Return the (X, Y) coordinate for the center point of the cell that contains the specified text.  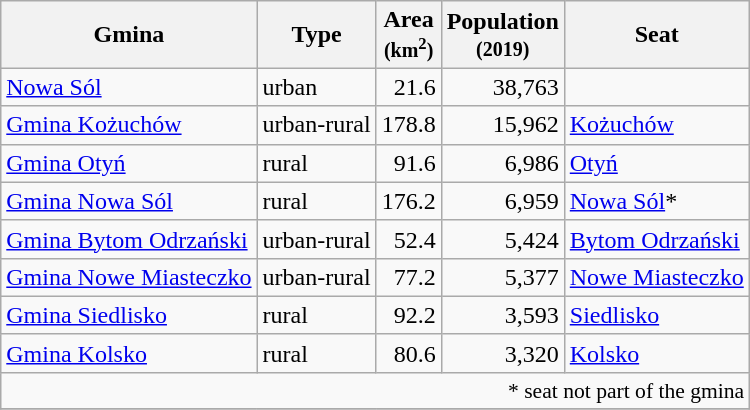
Nowa Sól* (656, 201)
15,962 (502, 125)
Otyń (656, 163)
91.6 (408, 163)
* seat not part of the gmina (376, 390)
Siedlisko (656, 315)
Gmina Nowa Sól (129, 201)
Gmina (129, 34)
178.8 (408, 125)
176.2 (408, 201)
80.6 (408, 353)
Bytom Odrzański (656, 239)
Gmina Kożuchów (129, 125)
3,593 (502, 315)
Gmina Kolsko (129, 353)
Gmina Nowe Miasteczko (129, 277)
3,320 (502, 353)
Nowe Miasteczko (656, 277)
6,986 (502, 163)
77.2 (408, 277)
Gmina Otyń (129, 163)
Area(km2) (408, 34)
Gmina Siedlisko (129, 315)
52.4 (408, 239)
Kożuchów (656, 125)
5,377 (502, 277)
Seat (656, 34)
6,959 (502, 201)
21.6 (408, 87)
38,763 (502, 87)
Population(2019) (502, 34)
Type (316, 34)
urban (316, 87)
92.2 (408, 315)
Kolsko (656, 353)
Nowa Sól (129, 87)
Gmina Bytom Odrzański (129, 239)
5,424 (502, 239)
